Determine the (X, Y) coordinate at the center of the cell enclosing the given text.  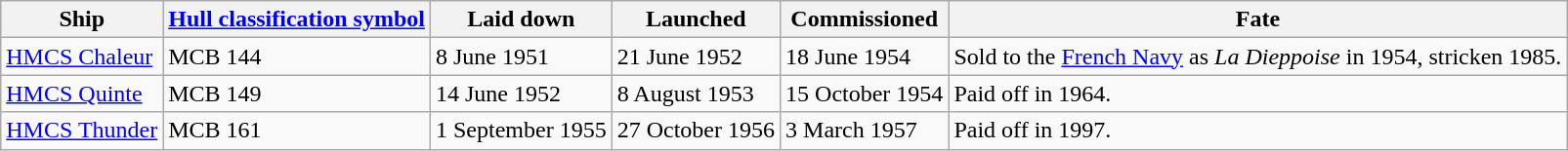
Hull classification symbol (297, 19)
MCB 149 (297, 94)
3 March 1957 (865, 131)
Ship (82, 19)
Paid off in 1964. (1258, 94)
21 June 1952 (696, 57)
Sold to the French Navy as La Dieppoise in 1954, stricken 1985. (1258, 57)
MCB 144 (297, 57)
HMCS Chaleur (82, 57)
HMCS Quinte (82, 94)
Fate (1258, 19)
Launched (696, 19)
27 October 1956 (696, 131)
Commissioned (865, 19)
8 June 1951 (521, 57)
Paid off in 1997. (1258, 131)
15 October 1954 (865, 94)
8 August 1953 (696, 94)
1 September 1955 (521, 131)
HMCS Thunder (82, 131)
18 June 1954 (865, 57)
14 June 1952 (521, 94)
Laid down (521, 19)
MCB 161 (297, 131)
